Detect which cell encompasses the target text, then output its [X, Y] center coordinate. 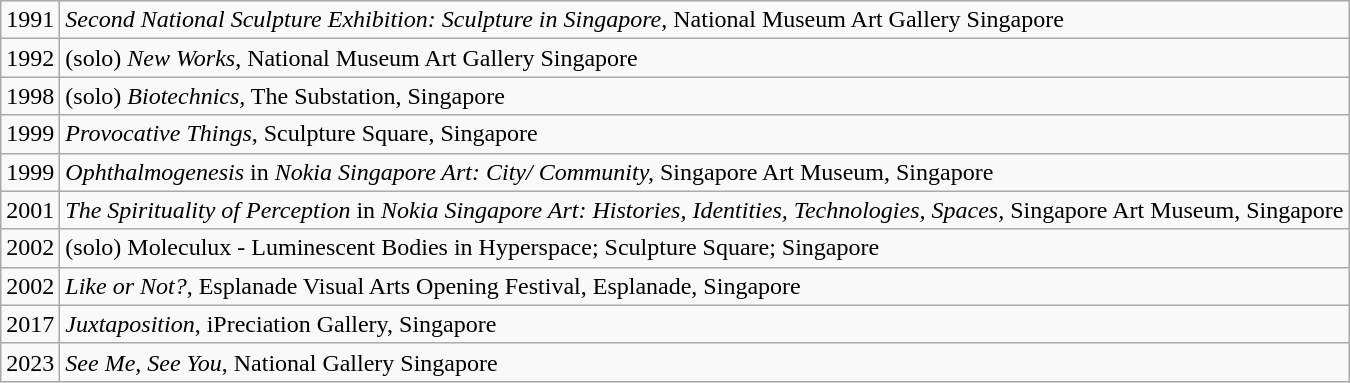
Juxtaposition, iPreciation Gallery, Singapore [704, 324]
1992 [30, 58]
2017 [30, 324]
2023 [30, 362]
Ophthalmogenesis in Nokia Singapore Art: City/ Community, Singapore Art Museum, Singapore [704, 172]
The Spirituality of Perception in Nokia Singapore Art: Histories, Identities, Technologies, Spaces, Singapore Art Museum, Singapore [704, 210]
1991 [30, 20]
Second National Sculpture Exhibition: Sculpture in Singapore, National Museum Art Gallery Singapore [704, 20]
See Me, See You, National Gallery Singapore [704, 362]
(solo) Moleculux - Luminescent Bodies in Hyperspace; Sculpture Square; Singapore [704, 248]
Provocative Things, Sculpture Square, Singapore [704, 134]
2001 [30, 210]
1998 [30, 96]
(solo) Biotechnics, The Substation, Singapore [704, 96]
Like or Not?, Esplanade Visual Arts Opening Festival, Esplanade, Singapore [704, 286]
(solo) New Works, National Museum Art Gallery Singapore [704, 58]
